Pinpoint the cell where the given text exists, returning its [x, y] midpoint coordinate. 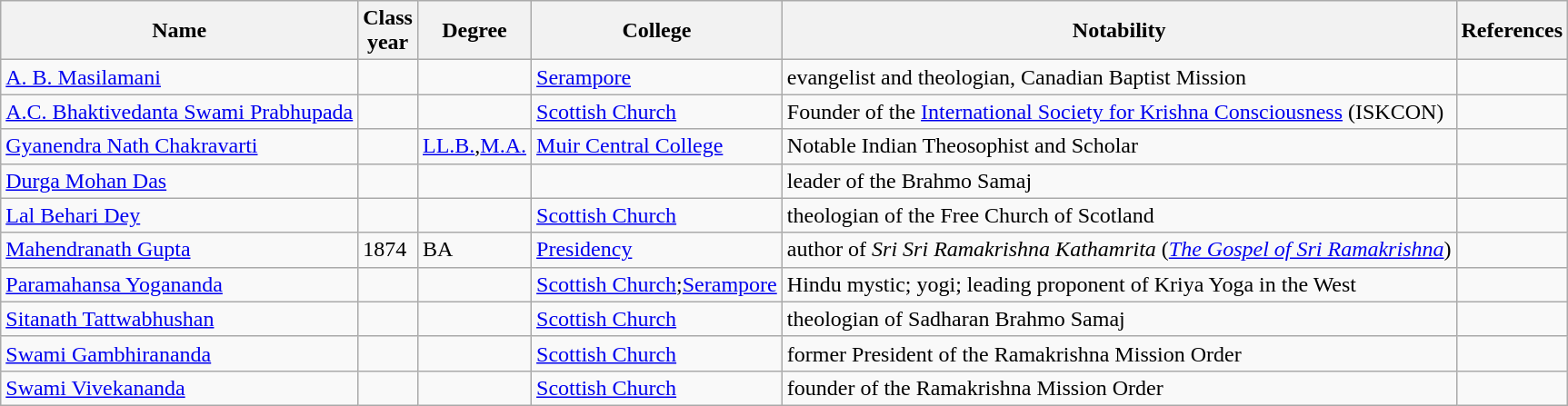
founder of the Ramakrishna Mission Order [1119, 388]
A.C. Bhaktivedanta Swami Prabhupada [180, 112]
Paramahansa Yogananda [180, 284]
Sitanath Tattwabhushan [180, 319]
leader of the Brahmo Samaj [1119, 181]
evangelist and theologian, Canadian Baptist Mission [1119, 77]
LL.B.,M.A. [474, 146]
Muir Central College [657, 146]
Classyear [388, 31]
former President of the Ramakrishna Mission Order [1119, 353]
BA [474, 250]
Presidency [657, 250]
Scottish Church;Serampore [657, 284]
Durga Mohan Das [180, 181]
Swami Vivekananda [180, 388]
Notability [1119, 31]
Name [180, 31]
Mahendranath Gupta [180, 250]
Serampore [657, 77]
Degree [474, 31]
Gyanendra Nath Chakravarti [180, 146]
Hindu mystic; yogi; leading proponent of Kriya Yoga in the West [1119, 284]
College [657, 31]
Swami Gambhirananda [180, 353]
References [1513, 31]
Notable Indian Theosophist and Scholar [1119, 146]
theologian of Sadharan Brahmo Samaj [1119, 319]
A. B. Masilamani [180, 77]
theologian of the Free Church of Scotland [1119, 215]
Lal Behari Dey [180, 215]
1874 [388, 250]
author of Sri Sri Ramakrishna Kathamrita (The Gospel of Sri Ramakrishna) [1119, 250]
Founder of the International Society for Krishna Consciousness (ISKCON) [1119, 112]
